Capture the cell that displays the provided text and extract its (X, Y) central coordinate. 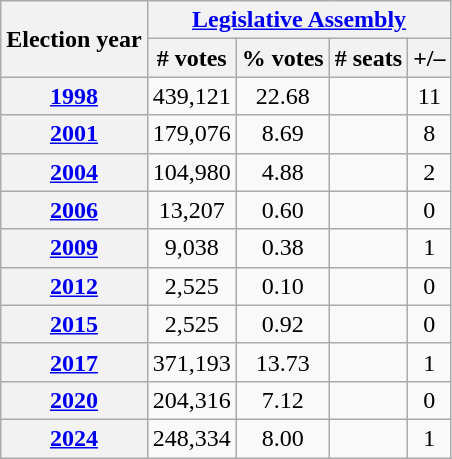
0.92 (282, 324)
1998 (74, 96)
2009 (74, 248)
2020 (74, 400)
# votes (192, 58)
248,334 (192, 438)
8.00 (282, 438)
2006 (74, 210)
204,316 (192, 400)
179,076 (192, 134)
0.38 (282, 248)
Election year (74, 39)
8 (430, 134)
2001 (74, 134)
8.69 (282, 134)
22.68 (282, 96)
# seats (368, 58)
2 (430, 172)
13.73 (282, 362)
2017 (74, 362)
7.12 (282, 400)
0.10 (282, 286)
11 (430, 96)
4.88 (282, 172)
371,193 (192, 362)
2015 (74, 324)
+/– (430, 58)
2004 (74, 172)
Legislative Assembly (299, 20)
9,038 (192, 248)
2012 (74, 286)
104,980 (192, 172)
439,121 (192, 96)
2024 (74, 438)
% votes (282, 58)
0.60 (282, 210)
13,207 (192, 210)
